Return the (x, y) coordinate for the center point of the cell that contains the specified text.  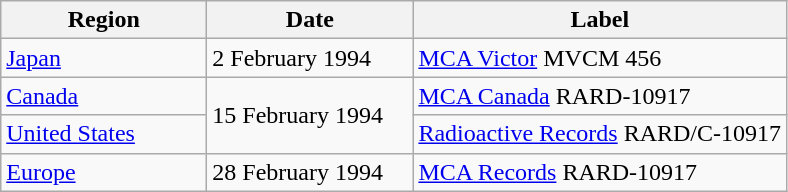
15 February 1994 (310, 115)
MCA Victor MVCM 456 (600, 58)
Radioactive Records RARD/C-10917 (600, 134)
MCA Records RARD-10917 (600, 172)
MCA Canada RARD-10917 (600, 96)
2 February 1994 (310, 58)
28 February 1994 (310, 172)
United States (104, 134)
Date (310, 20)
Label (600, 20)
Europe (104, 172)
Region (104, 20)
Japan (104, 58)
Canada (104, 96)
